Capture the cell that displays the provided text and extract its (X, Y) central coordinate. 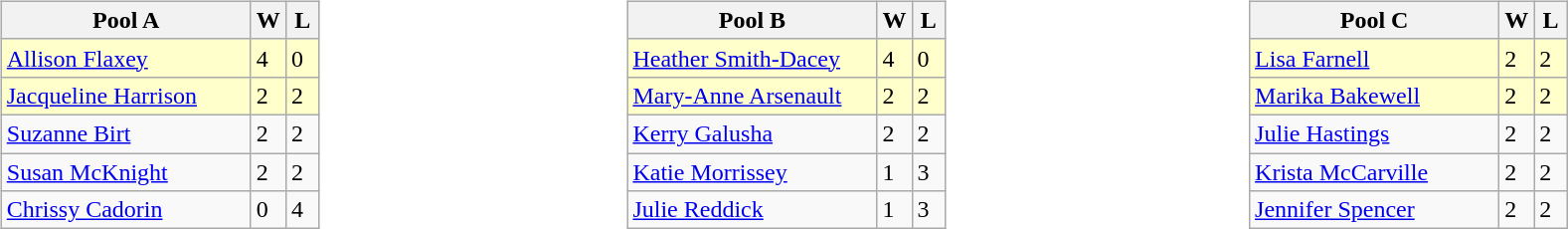
Allison Flaxey (125, 58)
Jennifer Spencer (1374, 210)
Kerry Galusha (752, 133)
Krista McCarville (1374, 172)
Susan McKnight (125, 172)
Pool A (125, 20)
Julie Reddick (752, 210)
Mary-Anne Arsenault (752, 96)
Lisa Farnell (1374, 58)
Chrissy Cadorin (125, 210)
Jacqueline Harrison (125, 96)
Pool B (752, 20)
Marika Bakewell (1374, 96)
Suzanne Birt (125, 133)
Katie Morrissey (752, 172)
Heather Smith-Dacey (752, 58)
Pool C (1374, 20)
Julie Hastings (1374, 133)
